Return the [X, Y] coordinate for the center point of the cell that contains the specified text.  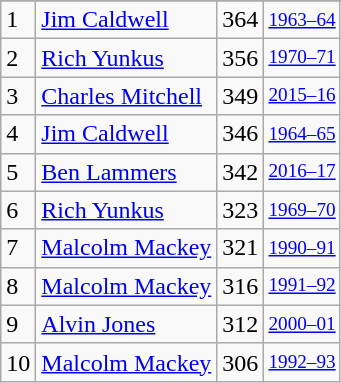
1990–91 [302, 248]
346 [240, 134]
364 [240, 20]
1970–71 [302, 58]
4 [18, 134]
2016–17 [302, 172]
323 [240, 210]
342 [240, 172]
8 [18, 286]
2000–01 [302, 324]
5 [18, 172]
Charles Mitchell [126, 96]
7 [18, 248]
321 [240, 248]
9 [18, 324]
2 [18, 58]
316 [240, 286]
6 [18, 210]
306 [240, 362]
1 [18, 20]
356 [240, 58]
1963–64 [302, 20]
1992–93 [302, 362]
1964–65 [302, 134]
312 [240, 324]
349 [240, 96]
3 [18, 96]
Alvin Jones [126, 324]
2015–16 [302, 96]
1991–92 [302, 286]
1969–70 [302, 210]
10 [18, 362]
Ben Lammers [126, 172]
